Identify which cell holds the provided text, then report its (X, Y) central coordinate. 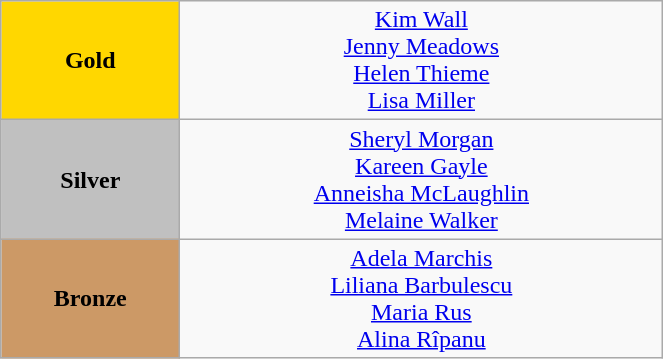
Kim WallJenny MeadowsHelen ThiemeLisa Miller (422, 60)
Gold (90, 60)
Bronze (90, 298)
Sheryl MorganKareen GayleAnneisha McLaughlinMelaine Walker (422, 180)
Silver (90, 180)
Adela MarchisLiliana BarbulescuMaria RusAlina Rîpanu (422, 298)
